Provide the (X, Y) coordinate of the cell's center where the given text is located.  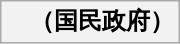
（国民政府） (90, 22)
